Pinpoint the cell where the given text exists, returning its (x, y) midpoint coordinate. 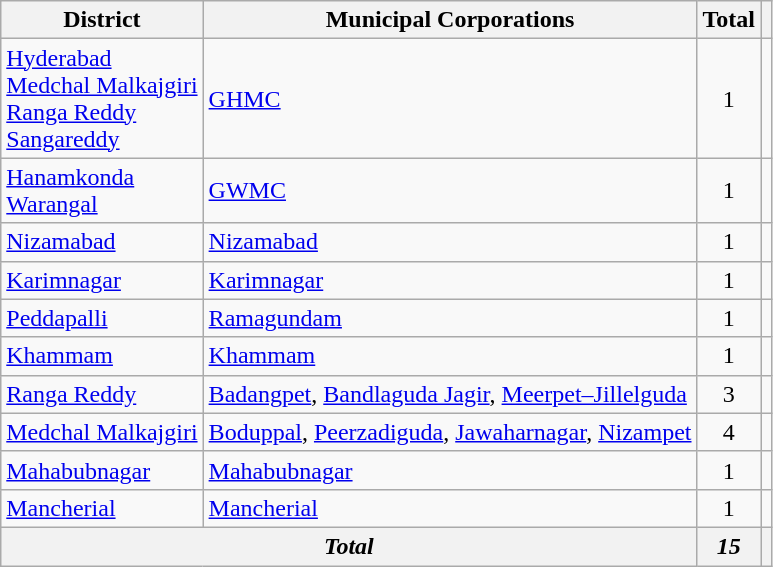
HyderabadMedchal MalkajgiriRanga ReddySangareddy (102, 98)
15 (729, 546)
GWMC (450, 190)
Ramagundam (450, 318)
Municipal Corporations (450, 20)
Boduppal, Peerzadiguda, Jawaharnagar, Nizampet (450, 432)
Peddapalli (102, 318)
Ranga Reddy (102, 394)
District (102, 20)
HanamkondaWarangal (102, 190)
GHMC (450, 98)
3 (729, 394)
4 (729, 432)
Medchal Malkajgiri (102, 432)
Badangpet, Bandlaguda Jagir, Meerpet–Jillelguda (450, 394)
